Provide the (X, Y) coordinate of the cell's center where the given text is located.  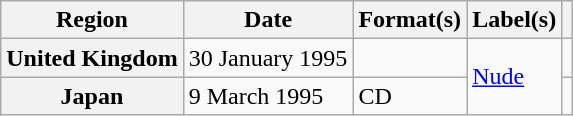
United Kingdom (92, 58)
9 March 1995 (268, 96)
Label(s) (514, 20)
Region (92, 20)
Japan (92, 96)
Date (268, 20)
Nude (514, 77)
CD (410, 96)
Format(s) (410, 20)
30 January 1995 (268, 58)
